Scan for the cell matching the given text and deliver its [x, y] coordinate at center. 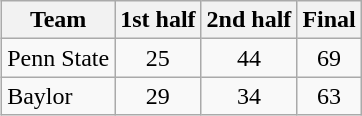
29 [158, 96]
Team [58, 20]
69 [329, 58]
25 [158, 58]
44 [249, 58]
34 [249, 96]
Baylor [58, 96]
1st half [158, 20]
Final [329, 20]
2nd half [249, 20]
Penn State [58, 58]
63 [329, 96]
